From the cell containing the given text, extract its center point as [x, y] coordinate. 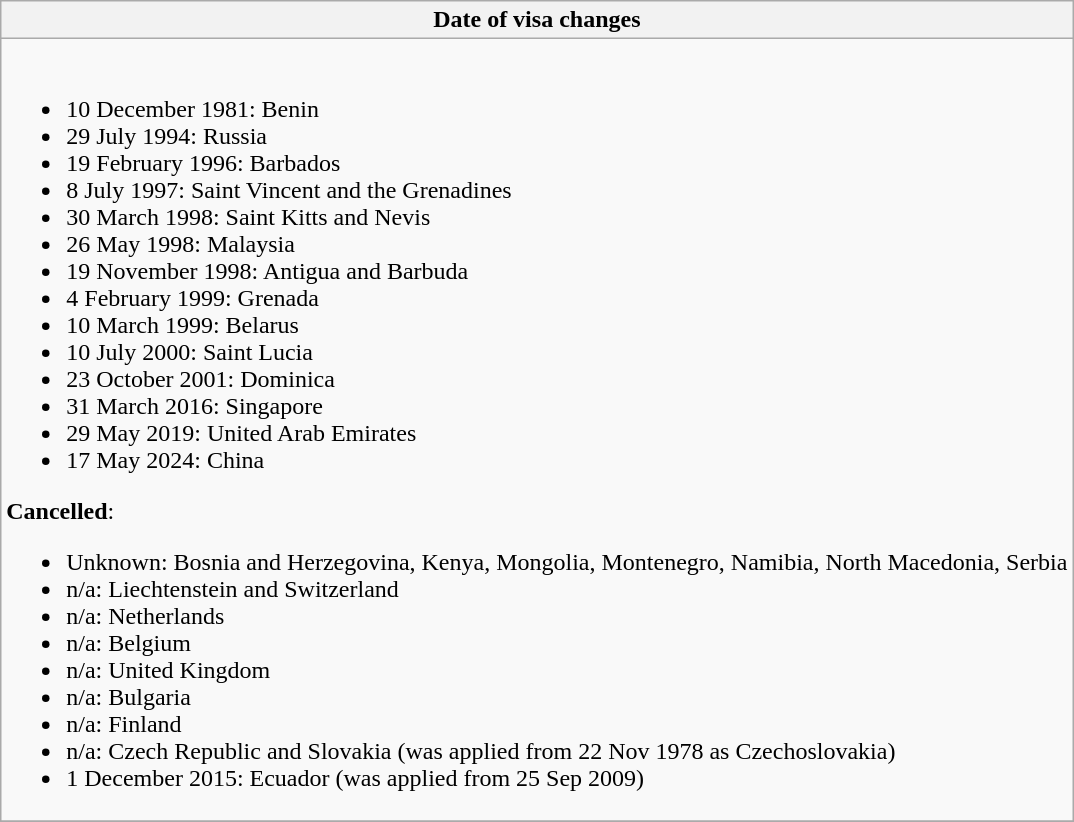
Date of visa changes [537, 20]
